For the text-containing cell, return its midpoint in [X, Y] coordinate format. 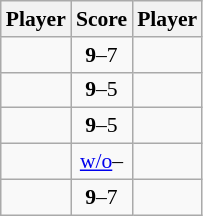
Score [102, 19]
w/o– [102, 162]
